Identify which cell holds the provided text, then report its [X, Y] central coordinate. 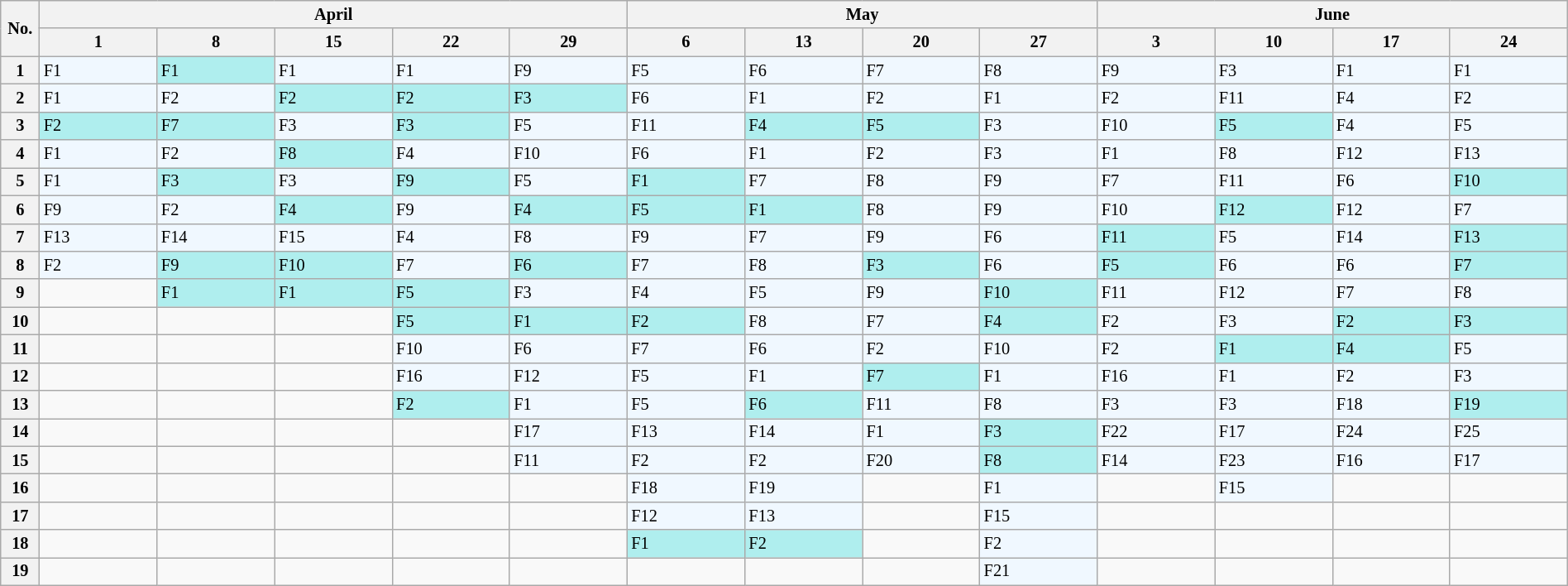
2 [20, 98]
29 [568, 42]
F22 [1156, 432]
F24 [1391, 432]
12 [20, 377]
27 [1039, 42]
20 [921, 42]
9 [20, 293]
7 [20, 238]
19 [20, 571]
22 [451, 42]
F21 [1039, 571]
16 [20, 488]
14 [20, 432]
18 [20, 544]
5 [20, 181]
May [862, 14]
11 [20, 348]
F23 [1274, 460]
F25 [1508, 432]
April [334, 14]
24 [1508, 42]
No. [20, 28]
F20 [921, 460]
June [1332, 14]
4 [20, 154]
